Return the (X, Y) coordinate for the center point of the cell that contains the specified text.  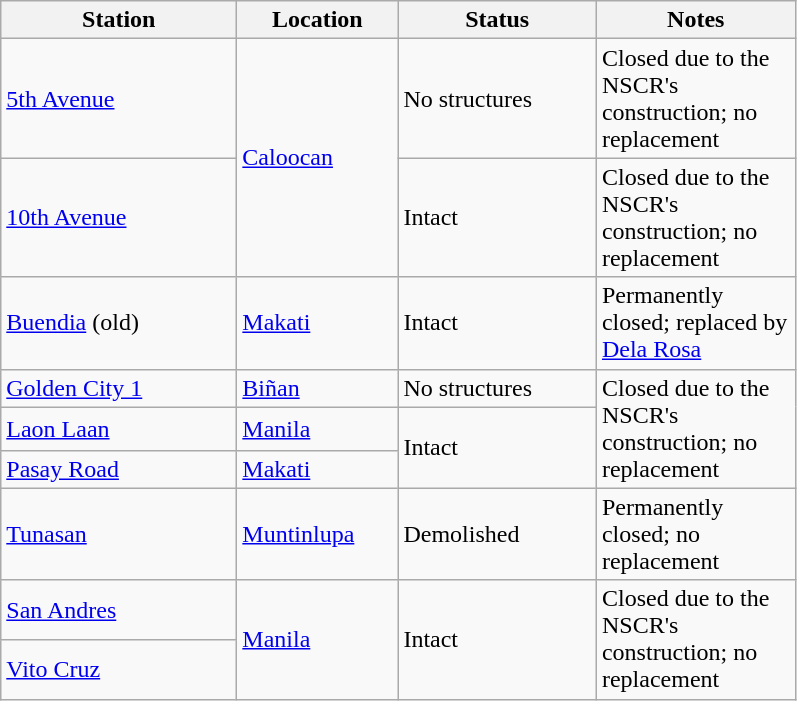
Muntinlupa (318, 534)
San Andres (119, 610)
Station (119, 20)
Golden City 1 (119, 388)
Permanently closed; replaced by Dela Rosa (696, 323)
5th Avenue (119, 98)
Permanently closed; no replacement (696, 534)
Tunasan (119, 534)
Notes (696, 20)
Biñan (318, 388)
Demolished (498, 534)
Status (498, 20)
Location (318, 20)
Pasay Road (119, 469)
Buendia (old) (119, 323)
Laon Laan (119, 428)
10th Avenue (119, 218)
Vito Cruz (119, 670)
Caloocan (318, 158)
